Extract the (x, y) coordinate from the center of the cell holding the provided text.  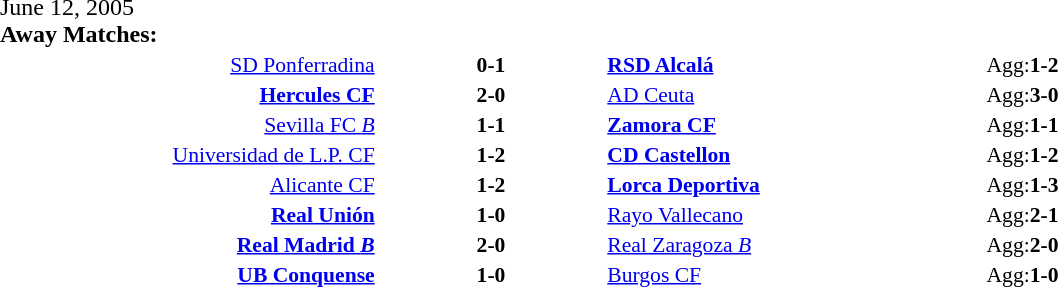
Lorca Deportiva (795, 184)
Zamora CF (795, 124)
CD Castellon (795, 154)
AD Ceuta (795, 94)
1-1 (492, 124)
Rayo Vallecano (795, 214)
1-0 (492, 214)
RSD Alcalá (795, 64)
Real Zaragoza B (795, 244)
0-1 (492, 64)
